Capture the cell that displays the provided text and extract its [X, Y] central coordinate. 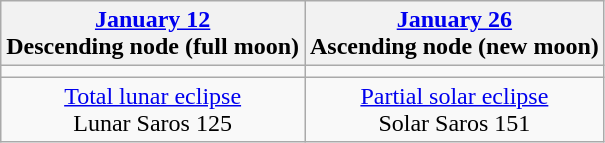
Partial solar eclipseSolar Saros 151 [454, 110]
Total lunar eclipseLunar Saros 125 [153, 110]
January 26Ascending node (new moon) [454, 34]
January 12Descending node (full moon) [153, 34]
